For the text-containing cell, return its midpoint in [x, y] coordinate format. 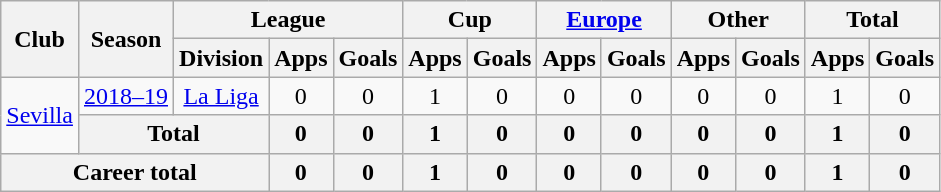
2018–19 [126, 96]
Club [40, 39]
Europe [604, 20]
League [288, 20]
Other [738, 20]
Division [222, 58]
La Liga [222, 96]
Sevilla [40, 115]
Career total [135, 172]
Season [126, 39]
Cup [470, 20]
